Search for the cell housing the specified text and yield its (x, y) center coordinate. 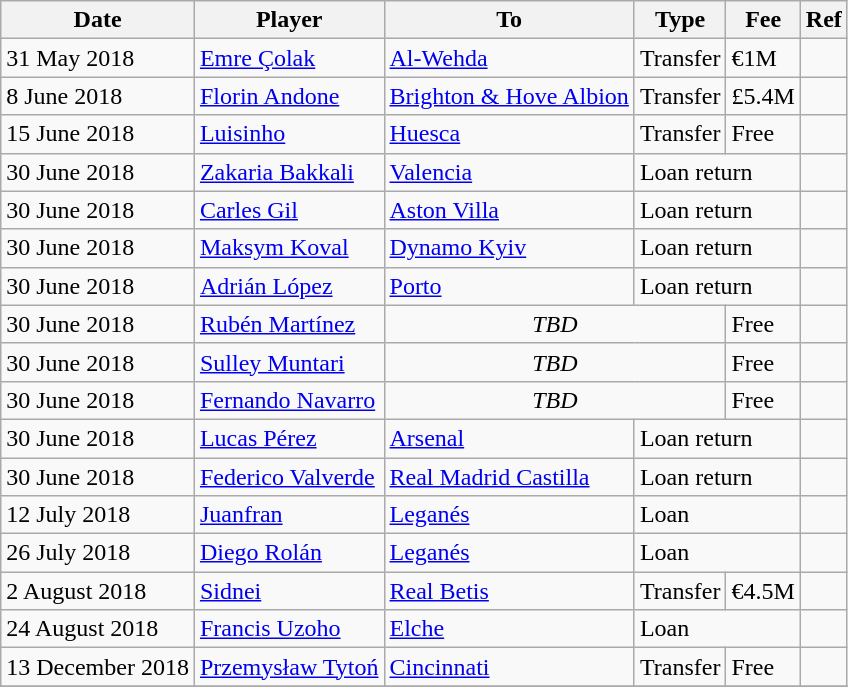
€4.5M (763, 591)
8 June 2018 (98, 96)
Date (98, 20)
12 July 2018 (98, 515)
Huesca (509, 134)
Fee (763, 20)
Francis Uzoho (289, 629)
Brighton & Hove Albion (509, 96)
€1M (763, 58)
Al-Wehda (509, 58)
Player (289, 20)
Diego Rolán (289, 553)
Emre Çolak (289, 58)
Dynamo Kyiv (509, 248)
15 June 2018 (98, 134)
13 December 2018 (98, 667)
Aston Villa (509, 210)
2 August 2018 (98, 591)
Federico Valverde (289, 477)
Sulley Muntari (289, 362)
Cincinnati (509, 667)
Sidnei (289, 591)
24 August 2018 (98, 629)
Juanfran (289, 515)
Real Betis (509, 591)
Real Madrid Castilla (509, 477)
31 May 2018 (98, 58)
Type (680, 20)
Valencia (509, 172)
Przemysław Tytoń (289, 667)
Adrián López (289, 286)
Arsenal (509, 438)
Carles Gil (289, 210)
Elche (509, 629)
Florin Andone (289, 96)
26 July 2018 (98, 553)
Lucas Pérez (289, 438)
Fernando Navarro (289, 400)
Ref (824, 20)
Maksym Koval (289, 248)
Zakaria Bakkali (289, 172)
Rubén Martínez (289, 324)
Luisinho (289, 134)
£5.4M (763, 96)
Porto (509, 286)
To (509, 20)
